Determine the [X, Y] coordinate at the center of the cell enclosing the given text.  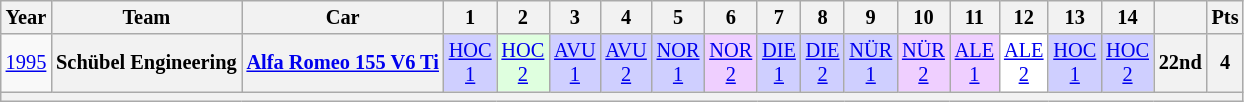
13 [1074, 17]
12 [1024, 17]
8 [823, 17]
1 [470, 17]
1995 [26, 63]
6 [730, 17]
NOR1 [678, 63]
ALE2 [1024, 63]
Year [26, 17]
NÜR2 [924, 63]
NÜR1 [870, 63]
22nd [1180, 63]
Alfa Romeo 155 V6 Ti [343, 63]
ALE1 [974, 63]
DIE1 [779, 63]
AVU2 [626, 63]
14 [1128, 17]
AVU1 [574, 63]
DIE2 [823, 63]
7 [779, 17]
3 [574, 17]
9 [870, 17]
Car [343, 17]
2 [524, 17]
Pts [1226, 17]
10 [924, 17]
Schübel Engineering [146, 63]
11 [974, 17]
NOR2 [730, 63]
5 [678, 17]
Team [146, 17]
